Detect which cell encompasses the target text, then output its (X, Y) center coordinate. 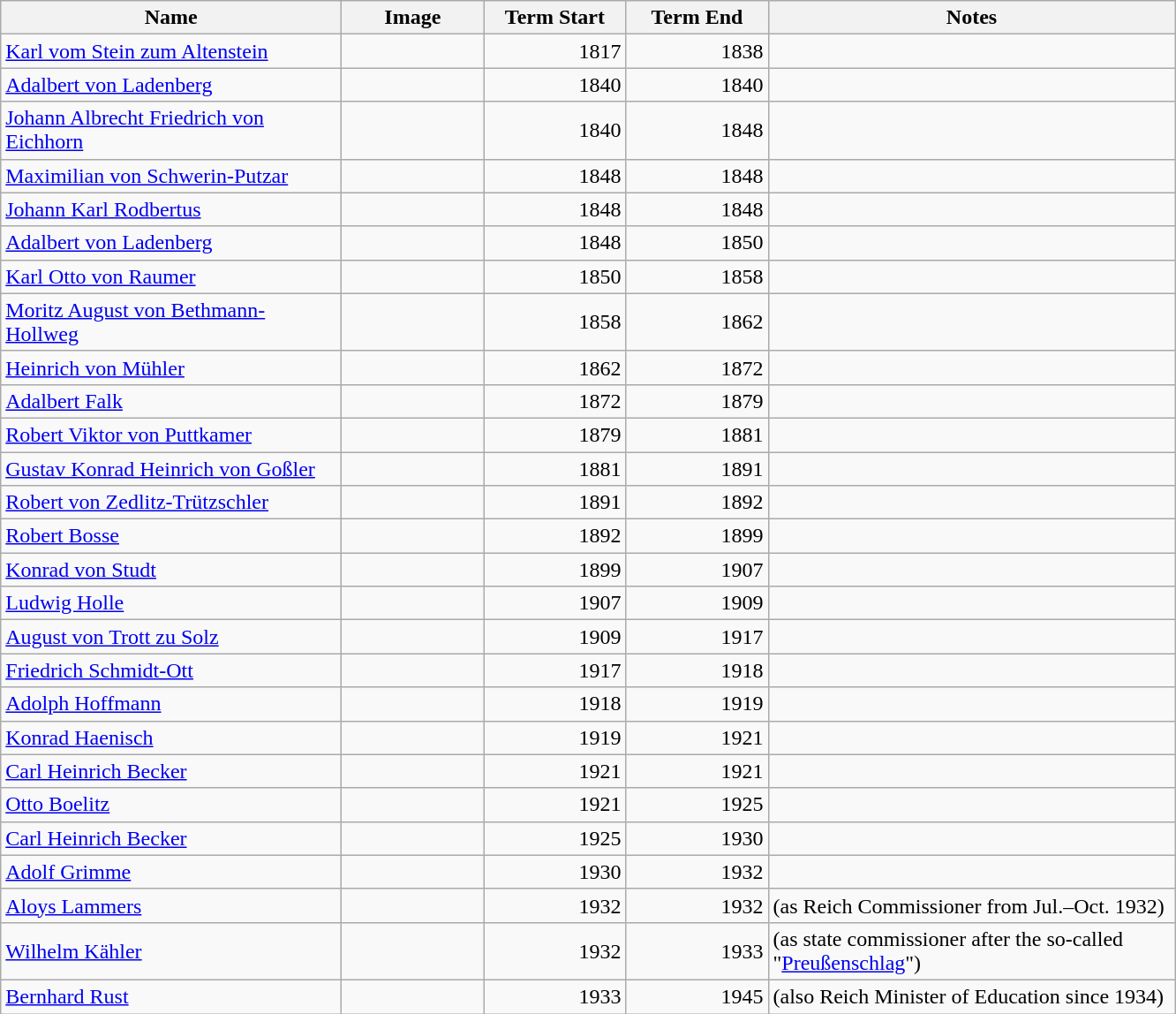
Robert von Zedlitz-Trützschler (171, 503)
Moritz August von Bethmann-Hollweg (171, 322)
(as Reich Commissioner from Jul.–Oct. 1932) (971, 905)
Heinrich von Mühler (171, 367)
Image (413, 18)
Name (171, 18)
1817 (554, 51)
Term End (697, 18)
Johann Karl Rodbertus (171, 209)
Friedrich Schmidt-Ott (171, 670)
Term Start (554, 18)
Otto Boelitz (171, 805)
1838 (697, 51)
Ludwig Holle (171, 603)
Gustav Konrad Heinrich von Goßler (171, 469)
Bernhard Rust (171, 996)
Konrad Haenisch (171, 738)
Adolph Hoffmann (171, 704)
1945 (697, 996)
August von Trott zu Solz (171, 637)
Robert Bosse (171, 536)
Johann Albrecht Friedrich von Eichhorn (171, 131)
Adolf Grimme (171, 872)
Karl vom Stein zum Altenstein (171, 51)
Maximilian von Schwerin-Putzar (171, 176)
Notes (971, 18)
Adalbert Falk (171, 401)
Konrad von Studt (171, 570)
(also Reich Minister of Education since 1934) (971, 996)
Aloys Lammers (171, 905)
Wilhelm Kähler (171, 950)
Robert Viktor von Puttkamer (171, 435)
Karl Otto von Raumer (171, 276)
(as state commissioner after the so-called "Preußenschlag") (971, 950)
